Determine the (X, Y) coordinate at the center of the cell enclosing the given text.  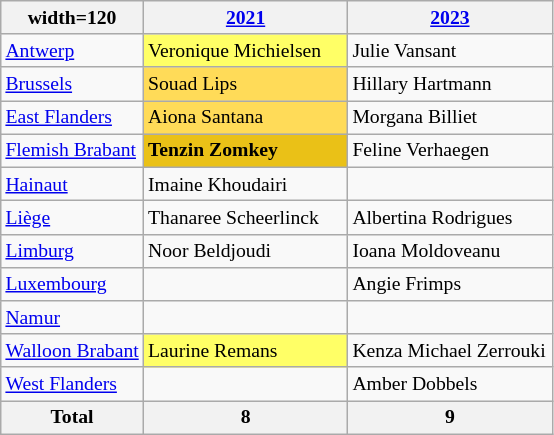
Morgana Billiet (450, 118)
2021 (245, 18)
Antwerp (72, 50)
Laurine Remans (245, 350)
Ioana Moldoveanu (450, 250)
Luxembourg (72, 284)
Feline Verhaegen (450, 150)
Angie Frimps (450, 284)
Namur (72, 318)
8 (245, 418)
Thanaree Scheerlinck (245, 218)
Amber Dobbels (450, 384)
9 (450, 418)
Limburg (72, 250)
2023 (450, 18)
Walloon Brabant (72, 350)
Flemish Brabant (72, 150)
Liège (72, 218)
Hainaut (72, 184)
East Flanders (72, 118)
Imaine Khoudairi (245, 184)
width=120 (72, 18)
West Flanders (72, 384)
Hillary Hartmann (450, 84)
Kenza Michael Zerrouki (450, 350)
Veronique Michielsen (245, 50)
Albertina Rodrigues (450, 218)
Noor Beldjoudi (245, 250)
Souad Lips (245, 84)
Tenzin Zomkey (245, 150)
Julie Vansant (450, 50)
Total (72, 418)
Brussels (72, 84)
Aiona Santana (245, 118)
